Return the (X, Y) coordinate for the center point of the cell that contains the specified text.  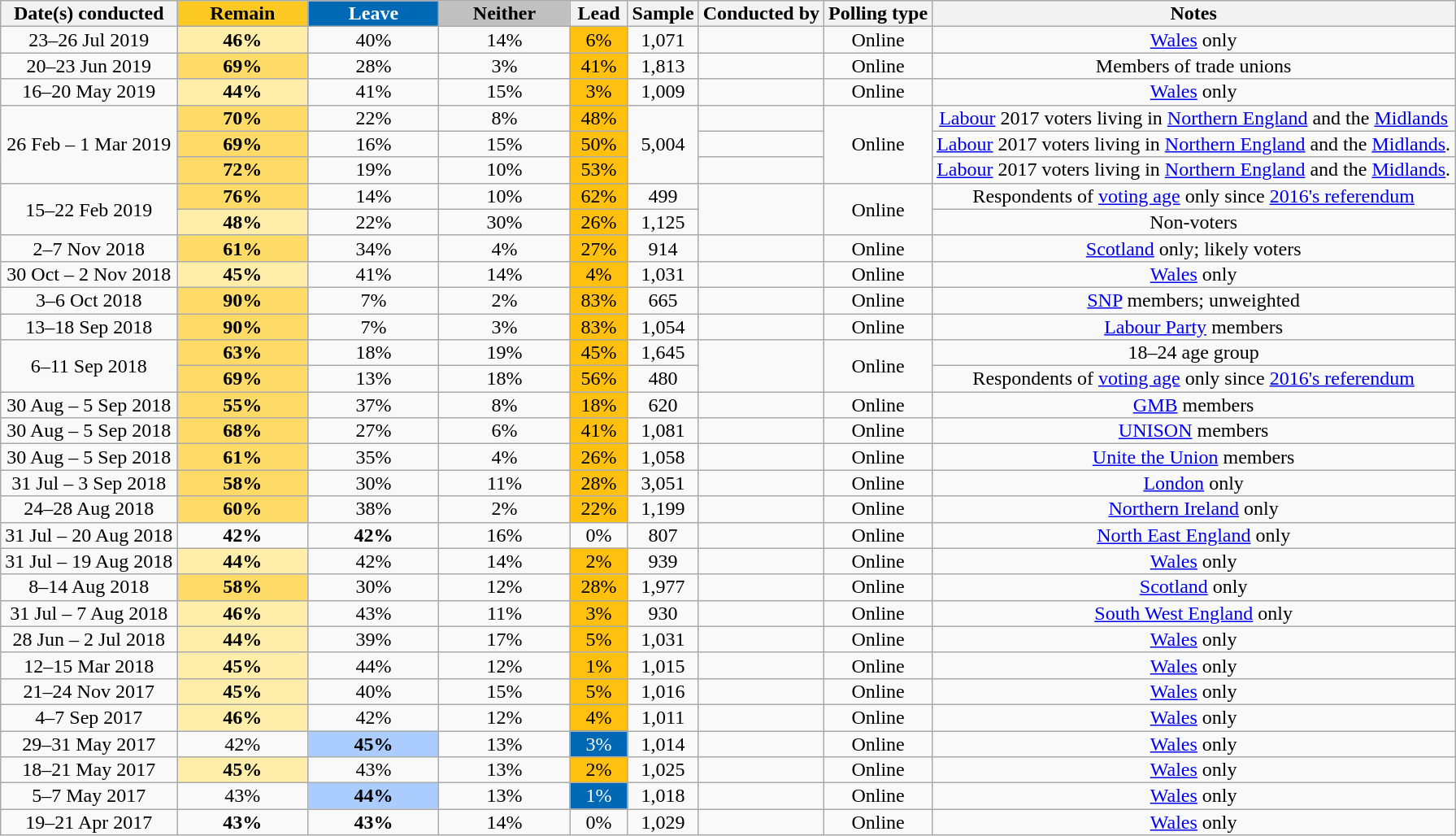
17% (504, 639)
1,058 (663, 457)
Sample (663, 14)
26 Feb – 1 Mar 2019 (89, 144)
Notes (1193, 14)
62% (598, 196)
1,977 (663, 587)
Conducted by (761, 14)
GMB members (1193, 405)
31 Jul – 7 Aug 2018 (89, 613)
60% (242, 509)
914 (663, 248)
1,813 (663, 66)
13–18 Sep 2018 (89, 327)
1,014 (663, 743)
1,054 (663, 327)
16–20 May 2019 (89, 92)
UNISON members (1193, 431)
Date(s) conducted (89, 14)
20–23 Jun 2019 (89, 66)
Lead (598, 14)
1,011 (663, 717)
Non-voters (1193, 222)
38% (374, 509)
3–6 Oct 2018 (89, 300)
50% (598, 144)
53% (598, 170)
37% (374, 405)
1,199 (663, 509)
1,015 (663, 665)
1,009 (663, 92)
29–31 May 2017 (89, 743)
28 Jun – 2 Jul 2018 (89, 639)
12–15 Mar 2018 (89, 665)
21–24 Nov 2017 (89, 691)
939 (663, 561)
SNP members; unweighted (1193, 300)
55% (242, 405)
620 (663, 405)
72% (242, 170)
Northern Ireland only (1193, 509)
5,004 (663, 144)
1,081 (663, 431)
1,018 (663, 796)
1,025 (663, 770)
18–21 May 2017 (89, 770)
68% (242, 431)
1,125 (663, 222)
Labour 2017 voters living in Northern England and the Midlands (1193, 118)
499 (663, 196)
665 (663, 300)
1,029 (663, 822)
23–26 Jul 2019 (89, 40)
70% (242, 118)
South West England only (1193, 613)
63% (242, 353)
15–22 Feb 2019 (89, 209)
6–11 Sep 2018 (89, 366)
Scotland only; likely voters (1193, 248)
930 (663, 613)
1,016 (663, 691)
31 Jul – 19 Aug 2018 (89, 561)
Members of trade unions (1193, 66)
1,071 (663, 40)
30 Oct – 2 Nov 2018 (89, 274)
18–24 age group (1193, 353)
35% (374, 457)
Leave (374, 14)
Remain (242, 14)
London only (1193, 483)
5–7 May 2017 (89, 796)
1,645 (663, 353)
Labour Party members (1193, 327)
2–7 Nov 2018 (89, 248)
19–21 Apr 2017 (89, 822)
4–7 Sep 2017 (89, 717)
76% (242, 196)
Neither (504, 14)
24–28 Aug 2018 (89, 509)
North East England only (1193, 535)
3,051 (663, 483)
807 (663, 535)
Polling type (878, 14)
39% (374, 639)
Unite the Union members (1193, 457)
480 (663, 379)
56% (598, 379)
31 Jul – 20 Aug 2018 (89, 535)
34% (374, 248)
31 Jul – 3 Sep 2018 (89, 483)
8–14 Aug 2018 (89, 587)
Scotland only (1193, 587)
